Locate the cell with the specified text and output its [x, y] center coordinate. 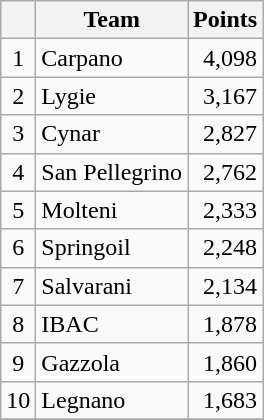
5 [18, 210]
Lygie [112, 96]
6 [18, 248]
2,134 [226, 286]
2,762 [226, 172]
8 [18, 324]
Salvarani [112, 286]
3 [18, 134]
1,878 [226, 324]
3,167 [226, 96]
San Pellegrino [112, 172]
10 [18, 400]
1,860 [226, 362]
9 [18, 362]
Gazzola [112, 362]
4,098 [226, 58]
2,827 [226, 134]
2 [18, 96]
2,333 [226, 210]
1 [18, 58]
1,683 [226, 400]
Springoil [112, 248]
IBAC [112, 324]
7 [18, 286]
4 [18, 172]
Team [112, 20]
Carpano [112, 58]
Cynar [112, 134]
2,248 [226, 248]
Molteni [112, 210]
Legnano [112, 400]
Points [226, 20]
